Search for the cell housing the specified text and yield its (x, y) center coordinate. 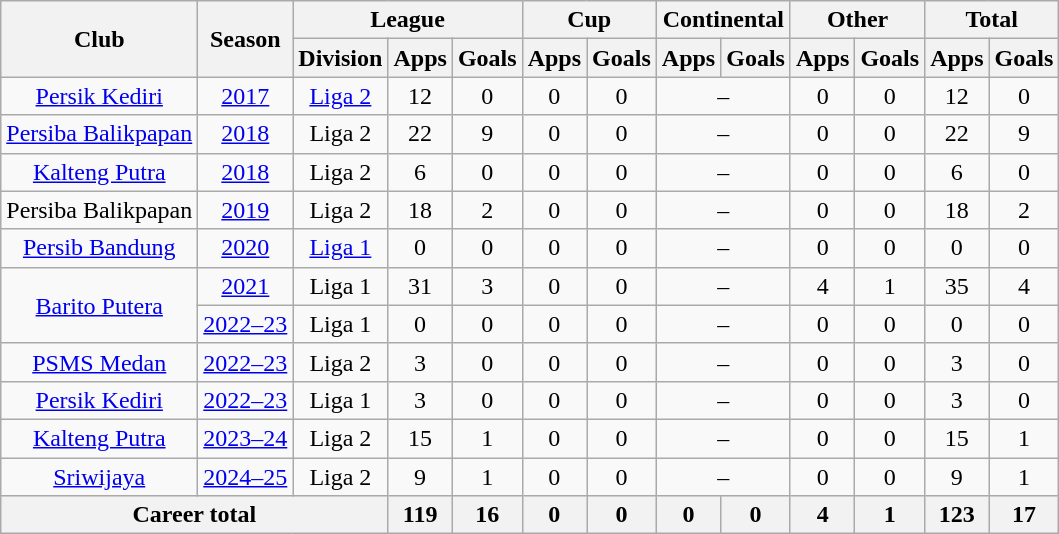
2020 (246, 248)
2023–24 (246, 438)
2017 (246, 96)
31 (420, 286)
Barito Putera (100, 305)
Club (100, 39)
Division (340, 58)
Cup (589, 20)
119 (420, 515)
16 (487, 515)
2024–25 (246, 477)
2021 (246, 286)
17 (1024, 515)
2019 (246, 210)
Sriwijaya (100, 477)
Continental (723, 20)
123 (957, 515)
League (408, 20)
Career total (194, 515)
Persib Bandung (100, 248)
PSMS Medan (100, 362)
Season (246, 39)
Other (857, 20)
35 (957, 286)
Total (992, 20)
